Detect which cell encompasses the target text, then output its [x, y] center coordinate. 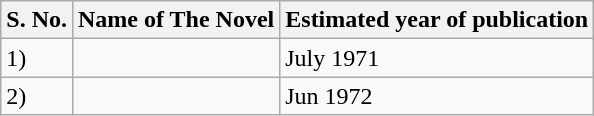
2) [37, 96]
S. No. [37, 20]
Estimated year of publication [437, 20]
Name of The Novel [176, 20]
1) [37, 58]
Jun 1972 [437, 96]
July 1971 [437, 58]
